Output the (X, Y) coordinate of the center of the cell containing the given text.  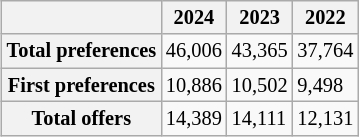
14,111 (260, 119)
43,365 (260, 51)
Total offers (82, 119)
Total preferences (82, 51)
46,006 (194, 51)
10,886 (194, 85)
10,502 (260, 85)
First preferences (82, 85)
2023 (260, 18)
12,131 (326, 119)
37,764 (326, 51)
2022 (326, 18)
14,389 (194, 119)
9,498 (326, 85)
2024 (194, 18)
